Find where the given text appears and provide that cell's center as (x, y) coordinate. 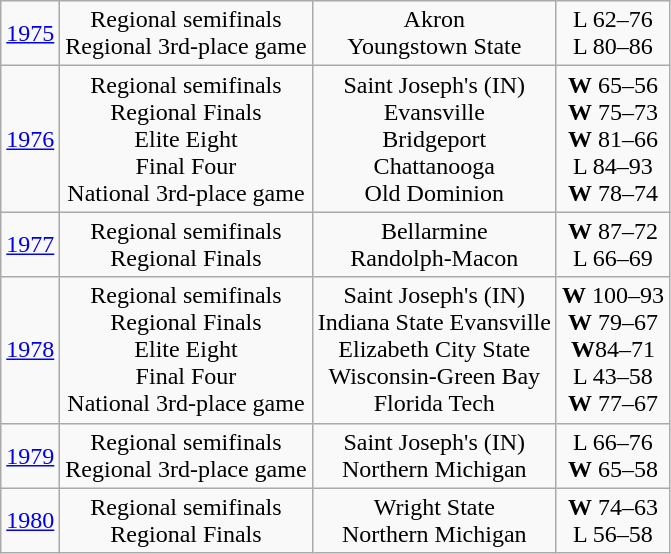
W 65–56W 75–73W 81–66L 84–93W 78–74 (612, 139)
1975 (30, 34)
W 87–72L 66–69 (612, 244)
W 100–93W 79–67W84–71L 43–58W 77–67 (612, 350)
1978 (30, 350)
AkronYoungstown State (434, 34)
L 66–76W 65–58 (612, 456)
L 62–76L 80–86 (612, 34)
Saint Joseph's (IN)Northern Michigan (434, 456)
Saint Joseph's (IN)EvansvilleBridgeportChattanoogaOld Dominion (434, 139)
BellarmineRandolph-Macon (434, 244)
1977 (30, 244)
W 74–63L 56–58 (612, 520)
Wright StateNorthern Michigan (434, 520)
1980 (30, 520)
1979 (30, 456)
1976 (30, 139)
Saint Joseph's (IN)Indiana State EvansvilleElizabeth City StateWisconsin-Green BayFlorida Tech (434, 350)
